Return (X, Y) of the center of cell containing provided text 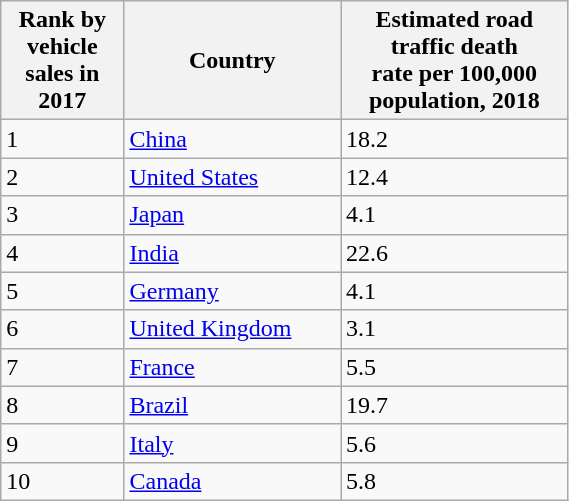
Italy (232, 443)
5.5 (455, 367)
1 (62, 139)
2 (62, 177)
9 (62, 443)
3 (62, 215)
4 (62, 253)
Canada (232, 481)
Japan (232, 215)
8 (62, 405)
5.8 (455, 481)
China (232, 139)
5.6 (455, 443)
Country (232, 60)
United States (232, 177)
Germany (232, 291)
France (232, 367)
3.1 (455, 329)
Estimated roadtraffic deathrate per 100,000population, 2018 (455, 60)
India (232, 253)
10 (62, 481)
United Kingdom (232, 329)
19.7 (455, 405)
22.6 (455, 253)
12.4 (455, 177)
Brazil (232, 405)
5 (62, 291)
18.2 (455, 139)
7 (62, 367)
Rank byvehiclesales in2017 (62, 60)
6 (62, 329)
